Detect which cell encompasses the target text, then output its [x, y] center coordinate. 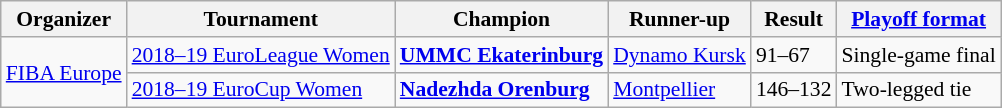
Nadezhda Orenburg [502, 90]
2018–19 EuroCup Women [261, 90]
Result [794, 19]
91–67 [794, 55]
Champion [502, 19]
Two-legged tie [919, 90]
UMMC Ekaterinburg [502, 55]
FIBA Europe [64, 72]
Runner-up [680, 19]
Playoff format [919, 19]
Organizer [64, 19]
146–132 [794, 90]
Dynamo Kursk [680, 55]
2018–19 EuroLeague Women [261, 55]
Single-game final [919, 55]
Montpellier [680, 90]
Tournament [261, 19]
